Extract the [X, Y] coordinate from the center of the cell holding the provided text.  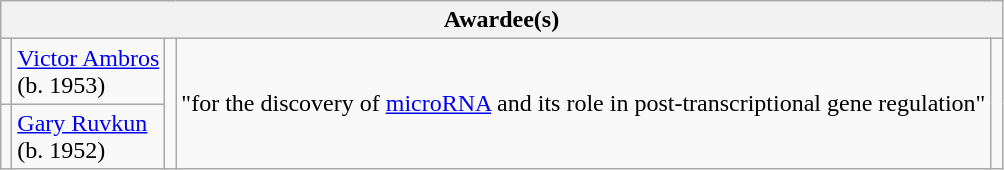
Victor Ambros(b. 1953) [88, 72]
Awardee(s) [502, 20]
"for the discovery of microRNA and its role in post-transcriptional gene regulation" [584, 104]
Gary Ruvkun(b. 1952) [88, 136]
